Return (X, Y) of the center of cell containing provided text 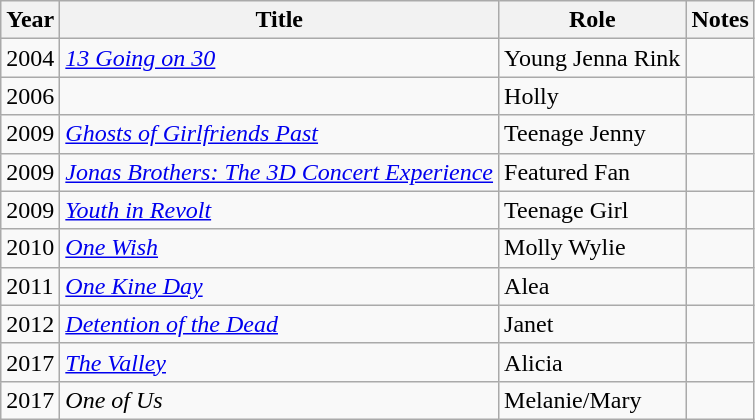
Melanie/Mary (592, 400)
Notes (720, 20)
Alicia (592, 362)
The Valley (280, 362)
2010 (30, 248)
Jonas Brothers: The 3D Concert Experience (280, 172)
Molly Wylie (592, 248)
Year (30, 20)
2012 (30, 324)
Holly (592, 96)
Ghosts of Girlfriends Past (280, 134)
Featured Fan (592, 172)
Detention of the Dead (280, 324)
One Wish (280, 248)
Role (592, 20)
Young Jenna Rink (592, 58)
Teenage Girl (592, 210)
Alea (592, 286)
2006 (30, 96)
Youth in Revolt (280, 210)
Title (280, 20)
Janet (592, 324)
One Kine Day (280, 286)
Teenage Jenny (592, 134)
2011 (30, 286)
One of Us (280, 400)
2004 (30, 58)
13 Going on 30 (280, 58)
